Output the [x, y] coordinate of the center of the cell containing the given text.  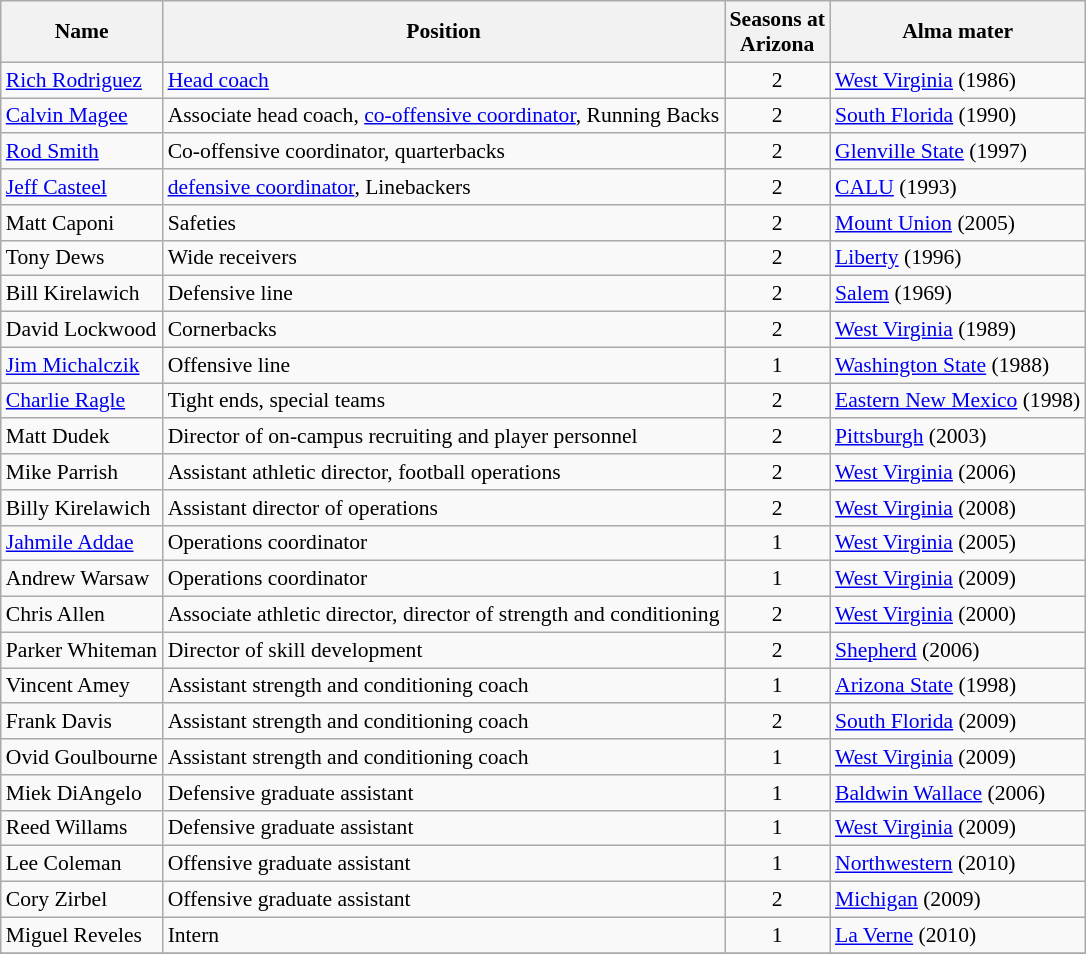
Name [82, 32]
Position [444, 32]
Lee Coleman [82, 864]
Charlie Ragle [82, 401]
Miguel Reveles [82, 935]
West Virginia (1986) [958, 80]
Co-offensive coordinator, quarterbacks [444, 152]
Andrew Warsaw [82, 579]
Tony Dews [82, 258]
defensive coordinator, Linebackers [444, 187]
Liberty (1996) [958, 258]
West Virginia (2000) [958, 615]
Glenville State (1997) [958, 152]
Safeties [444, 223]
Pittsburgh (2003) [958, 437]
Eastern New Mexico (1998) [958, 401]
CALU (1993) [958, 187]
Michigan (2009) [958, 900]
Offensive line [444, 365]
Cory Zirbel [82, 900]
South Florida (1990) [958, 116]
Salem (1969) [958, 294]
Chris Allen [82, 615]
West Virginia (2008) [958, 508]
Head coach [444, 80]
Frank Davis [82, 722]
Alma mater [958, 32]
Reed Willams [82, 828]
La Verne (2010) [958, 935]
Rich Rodriguez [82, 80]
Associate head coach, co-offensive coordinator, Running Backs [444, 116]
Arizona State (1998) [958, 686]
Tight ends, special teams [444, 401]
Calvin Magee [82, 116]
Matt Dudek [82, 437]
Northwestern (2010) [958, 864]
David Lockwood [82, 330]
Miek DiAngelo [82, 793]
Defensive line [444, 294]
West Virginia (1989) [958, 330]
Director of on-campus recruiting and player personnel [444, 437]
Baldwin Wallace (2006) [958, 793]
Assistant director of operations [444, 508]
South Florida (2009) [958, 722]
Assistant athletic director, football operations [444, 472]
Rod Smith [82, 152]
Washington State (1988) [958, 365]
Parker Whiteman [82, 650]
Cornerbacks [444, 330]
West Virginia (2006) [958, 472]
Intern [444, 935]
Jeff Casteel [82, 187]
Associate athletic director, director of strength and conditioning [444, 615]
Vincent Amey [82, 686]
Jahmile Addae [82, 543]
Matt Caponi [82, 223]
Mount Union (2005) [958, 223]
Wide receivers [444, 258]
Seasons atArizona [776, 32]
Ovid Goulbourne [82, 757]
Director of skill development [444, 650]
West Virginia (2005) [958, 543]
Jim Michalczik [82, 365]
Mike Parrish [82, 472]
Bill Kirelawich [82, 294]
Shepherd (2006) [958, 650]
Billy Kirelawich [82, 508]
